Capture the cell that displays the provided text and extract its (X, Y) central coordinate. 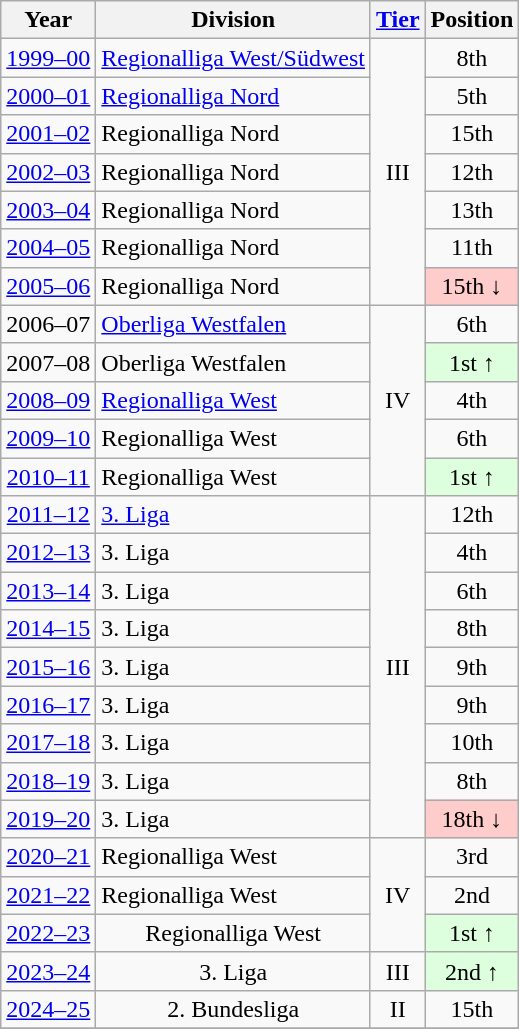
2006–07 (48, 324)
2022–23 (48, 933)
2015–16 (48, 667)
2024–25 (48, 1009)
II (398, 1009)
18th ↓ (472, 819)
2005–06 (48, 286)
2nd (472, 895)
2011–12 (48, 515)
2000–01 (48, 96)
Division (234, 20)
Year (48, 20)
Tier (398, 20)
2008–09 (48, 400)
2016–17 (48, 705)
2014–15 (48, 629)
2023–24 (48, 971)
2013–14 (48, 591)
2001–02 (48, 134)
2020–21 (48, 857)
2017–18 (48, 743)
2nd ↑ (472, 971)
2007–08 (48, 362)
2003–04 (48, 210)
2021–22 (48, 895)
2010–11 (48, 477)
Position (472, 20)
11th (472, 248)
2018–19 (48, 781)
2004–05 (48, 248)
2019–20 (48, 819)
13th (472, 210)
10th (472, 743)
2009–10 (48, 438)
2002–03 (48, 172)
Regionalliga West/Südwest (234, 58)
1999–00 (48, 58)
2. Bundesliga (234, 1009)
2012–13 (48, 553)
15th ↓ (472, 286)
3rd (472, 857)
5th (472, 96)
